Provide the [X, Y] coordinate of the cell's center where the given text is located.  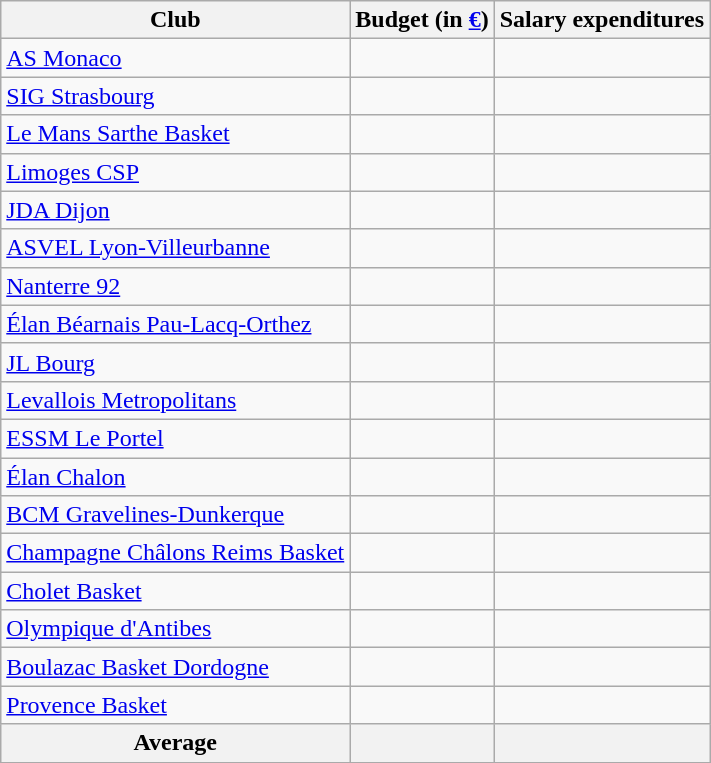
Average [176, 743]
Limoges CSP [176, 172]
Cholet Basket [176, 591]
Champagne Châlons Reims Basket [176, 553]
ASVEL Lyon-Villeurbanne [176, 248]
Nanterre 92 [176, 286]
Budget (in €) [422, 20]
Élan Béarnais Pau-Lacq-Orthez [176, 324]
Olympique d'Antibes [176, 629]
JL Bourg [176, 362]
BCM Gravelines-Dunkerque [176, 515]
Provence Basket [176, 705]
Élan Chalon [176, 477]
Le Mans Sarthe Basket [176, 134]
ESSM Le Portel [176, 438]
AS Monaco [176, 58]
Salary expenditures [602, 20]
SIG Strasbourg [176, 96]
Club [176, 20]
JDA Dijon [176, 210]
Levallois Metropolitans [176, 400]
Boulazac Basket Dordogne [176, 667]
